Return the [X, Y] coordinate for the center point of the cell that contains the specified text.  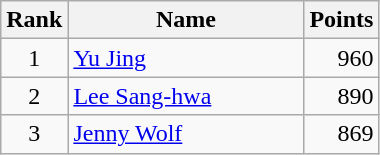
2 [34, 96]
Name [186, 20]
Rank [34, 20]
Points [342, 20]
3 [34, 134]
Lee Sang-hwa [186, 96]
1 [34, 58]
Yu Jing [186, 58]
Jenny Wolf [186, 134]
890 [342, 96]
960 [342, 58]
869 [342, 134]
